Locate the cell with the specified text and output its [x, y] center coordinate. 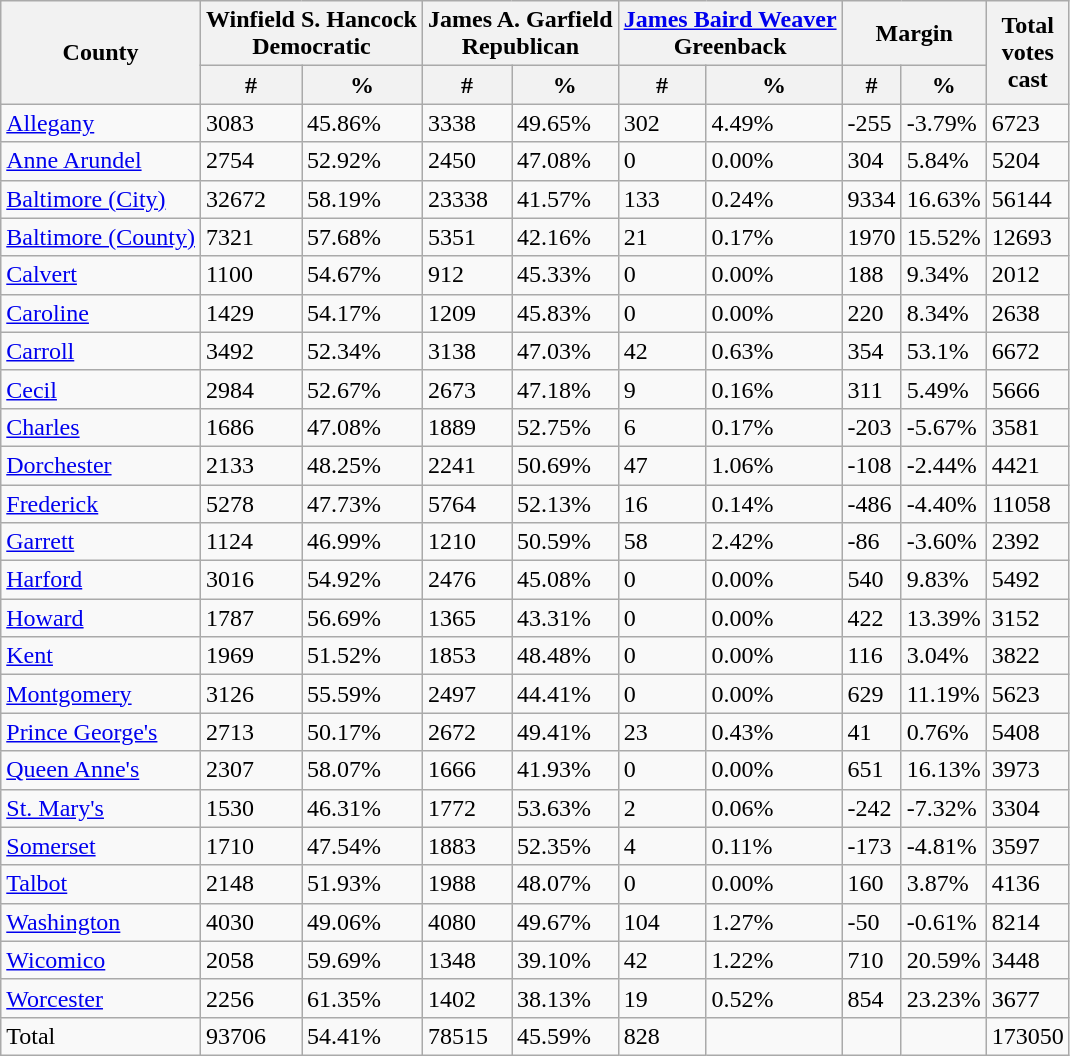
3016 [250, 580]
Caroline [101, 313]
1.27% [774, 922]
1772 [466, 808]
55.59% [362, 694]
44.41% [566, 694]
-486 [872, 503]
23.23% [944, 998]
49.65% [566, 123]
0.16% [774, 389]
Wicomico [101, 960]
32672 [250, 199]
Margin [914, 34]
1853 [466, 656]
0.11% [774, 846]
Dorchester [101, 465]
-7.32% [944, 808]
0.43% [774, 732]
11058 [1028, 503]
11.19% [944, 694]
116 [872, 656]
0.76% [944, 732]
Frederick [101, 503]
Total [101, 1036]
3448 [1028, 960]
St. Mary's [101, 808]
Worcester [101, 998]
County [101, 52]
12693 [1028, 237]
61.35% [362, 998]
-50 [872, 922]
46.31% [362, 808]
51.52% [362, 656]
-3.60% [944, 542]
49.41% [566, 732]
-3.79% [944, 123]
2673 [466, 389]
58.07% [362, 770]
5623 [1028, 694]
220 [872, 313]
53.63% [566, 808]
1686 [250, 427]
2984 [250, 389]
20.59% [944, 960]
4080 [466, 922]
2638 [1028, 313]
-255 [872, 123]
3.87% [944, 884]
422 [872, 618]
-4.40% [944, 503]
5.49% [944, 389]
651 [872, 770]
-5.67% [944, 427]
48.07% [566, 884]
540 [872, 580]
54.41% [362, 1036]
57.68% [362, 237]
4 [662, 846]
2672 [466, 732]
23338 [466, 199]
160 [872, 884]
52.13% [566, 503]
Somerset [101, 846]
-203 [872, 427]
311 [872, 389]
1210 [466, 542]
1787 [250, 618]
5204 [1028, 161]
6 [662, 427]
1124 [250, 542]
7321 [250, 237]
13.39% [944, 618]
5666 [1028, 389]
-173 [872, 846]
9.83% [944, 580]
3822 [1028, 656]
1666 [466, 770]
41.93% [566, 770]
5764 [466, 503]
39.10% [566, 960]
59.69% [362, 960]
53.1% [944, 351]
52.67% [362, 389]
2392 [1028, 542]
9334 [872, 199]
Allegany [101, 123]
2241 [466, 465]
42.16% [566, 237]
6723 [1028, 123]
16.63% [944, 199]
47.18% [566, 389]
1.06% [774, 465]
Cecil [101, 389]
8.34% [944, 313]
52.35% [566, 846]
2133 [250, 465]
302 [662, 123]
2148 [250, 884]
2058 [250, 960]
47.73% [362, 503]
3304 [1028, 808]
1209 [466, 313]
56.69% [362, 618]
49.06% [362, 922]
Calvert [101, 275]
4.49% [774, 123]
2450 [466, 161]
56144 [1028, 199]
1365 [466, 618]
-0.61% [944, 922]
1889 [466, 427]
54.92% [362, 580]
3973 [1028, 770]
173050 [1028, 1036]
Charles [101, 427]
Queen Anne's [101, 770]
5351 [466, 237]
3138 [466, 351]
354 [872, 351]
2256 [250, 998]
8214 [1028, 922]
58.19% [362, 199]
45.86% [362, 123]
5408 [1028, 732]
43.31% [566, 618]
41.57% [566, 199]
45.08% [566, 580]
1100 [250, 275]
47 [662, 465]
45.33% [566, 275]
Carroll [101, 351]
2.42% [774, 542]
38.13% [566, 998]
0.63% [774, 351]
-2.44% [944, 465]
47.03% [566, 351]
188 [872, 275]
78515 [466, 1036]
2497 [466, 694]
41 [872, 732]
1429 [250, 313]
6672 [1028, 351]
Kent [101, 656]
47.54% [362, 846]
912 [466, 275]
-242 [872, 808]
52.75% [566, 427]
48.48% [566, 656]
21 [662, 237]
Anne Arundel [101, 161]
3126 [250, 694]
Howard [101, 618]
Totalvotescast [1028, 52]
93706 [250, 1036]
54.67% [362, 275]
1710 [250, 846]
629 [872, 694]
16.13% [944, 770]
Garrett [101, 542]
58 [662, 542]
3152 [1028, 618]
1.22% [774, 960]
54.17% [362, 313]
3083 [250, 123]
1969 [250, 656]
854 [872, 998]
49.67% [566, 922]
2476 [466, 580]
50.17% [362, 732]
3581 [1028, 427]
828 [662, 1036]
133 [662, 199]
Baltimore (County) [101, 237]
Prince George's [101, 732]
Winfield S. HancockDemocratic [311, 34]
0.52% [774, 998]
48.25% [362, 465]
1988 [466, 884]
4030 [250, 922]
0.24% [774, 199]
45.59% [566, 1036]
52.34% [362, 351]
104 [662, 922]
9 [662, 389]
51.93% [362, 884]
710 [872, 960]
3.04% [944, 656]
46.99% [362, 542]
2307 [250, 770]
23 [662, 732]
-108 [872, 465]
2754 [250, 161]
2713 [250, 732]
19 [662, 998]
5492 [1028, 580]
50.69% [566, 465]
0.06% [774, 808]
45.83% [566, 313]
4136 [1028, 884]
1883 [466, 846]
-86 [872, 542]
3338 [466, 123]
Talbot [101, 884]
304 [872, 161]
James Baird WeaverGreenback [730, 34]
Baltimore (City) [101, 199]
James A. GarfieldRepublican [520, 34]
-4.81% [944, 846]
3492 [250, 351]
5.84% [944, 161]
5278 [250, 503]
1348 [466, 960]
1530 [250, 808]
15.52% [944, 237]
0.14% [774, 503]
2012 [1028, 275]
4421 [1028, 465]
9.34% [944, 275]
50.59% [566, 542]
1402 [466, 998]
Montgomery [101, 694]
3597 [1028, 846]
52.92% [362, 161]
2 [662, 808]
3677 [1028, 998]
1970 [872, 237]
Washington [101, 922]
16 [662, 503]
Harford [101, 580]
